Locate the cell with the specified text and output its (x, y) center coordinate. 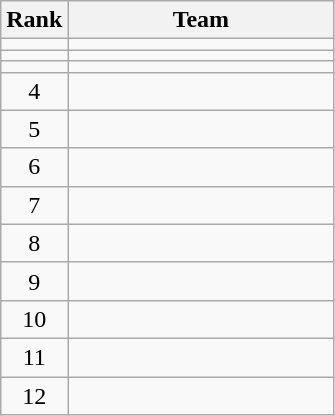
10 (34, 319)
11 (34, 357)
12 (34, 395)
Team (201, 20)
6 (34, 167)
9 (34, 281)
Rank (34, 20)
8 (34, 243)
5 (34, 129)
7 (34, 205)
4 (34, 91)
